Detect which cell encompasses the target text, then output its [x, y] center coordinate. 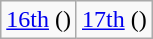
17th () [114, 20]
16th () [39, 20]
